Search for the cell housing the specified text and yield its (x, y) center coordinate. 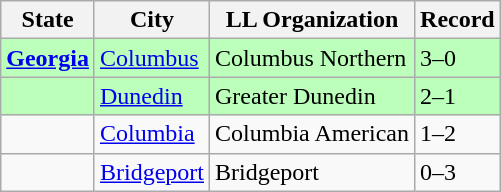
Columbia American (312, 134)
City (152, 20)
2–1 (458, 96)
Georgia (48, 58)
Dunedin (152, 96)
1–2 (458, 134)
LL Organization (312, 20)
3–0 (458, 58)
Columbus (152, 58)
Greater Dunedin (312, 96)
Columbia (152, 134)
Columbus Northern (312, 58)
State (48, 20)
Record (458, 20)
0–3 (458, 172)
